Find where the given text appears and provide that cell's center as [x, y] coordinate. 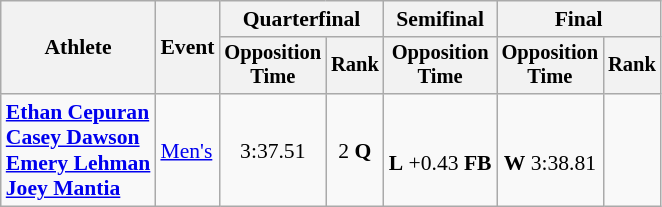
Final [579, 19]
3:37.51 [272, 150]
Quarterfinal [301, 19]
Ethan CepuranCasey DawsonEmery LehmanJoey Mantia [78, 150]
L +0.43 FB [440, 150]
Athlete [78, 48]
Men's [187, 150]
Event [187, 48]
W 3:38.81 [550, 150]
Semifinal [440, 19]
2 Q [355, 150]
